Provide the (x, y) coordinate of the cell's center where the given text is located.  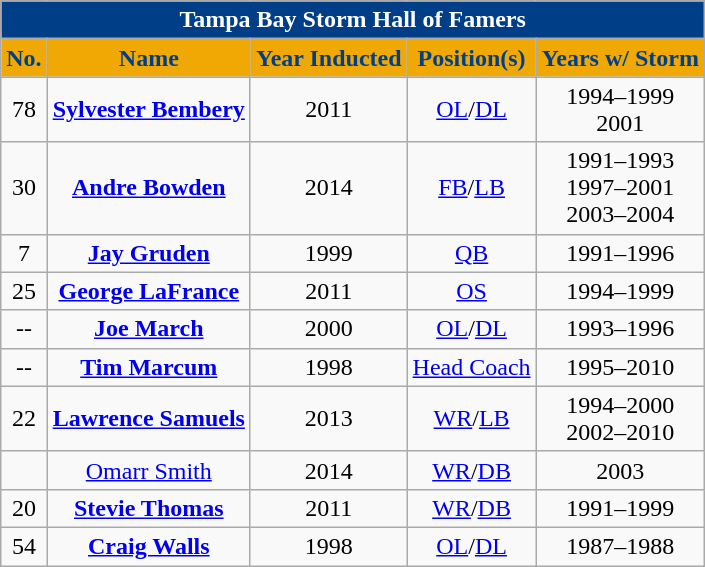
Omarr Smith (148, 470)
Years w/ Storm (620, 58)
1987–1988 (620, 546)
Name (148, 58)
2013 (328, 418)
No. (24, 58)
Jay Gruden (148, 253)
Craig Walls (148, 546)
1991–1999 (620, 508)
Tampa Bay Storm Hall of Famers (353, 20)
22 (24, 418)
Joe March (148, 329)
FB/LB (472, 188)
Head Coach (472, 367)
2000 (328, 329)
Tim Marcum (148, 367)
Year Inducted (328, 58)
Sylvester Bembery (148, 110)
1991–19931997–20012003–2004 (620, 188)
George LaFrance (148, 291)
2003 (620, 470)
1994–19992001 (620, 110)
78 (24, 110)
Stevie Thomas (148, 508)
1999 (328, 253)
20 (24, 508)
1994–1999 (620, 291)
1991–1996 (620, 253)
1995–2010 (620, 367)
OS (472, 291)
Andre Bowden (148, 188)
1994–20002002–2010 (620, 418)
1993–1996 (620, 329)
7 (24, 253)
25 (24, 291)
Lawrence Samuels (148, 418)
30 (24, 188)
Position(s) (472, 58)
54 (24, 546)
QB (472, 253)
WR/LB (472, 418)
